Detect which cell encompasses the target text, then output its [x, y] center coordinate. 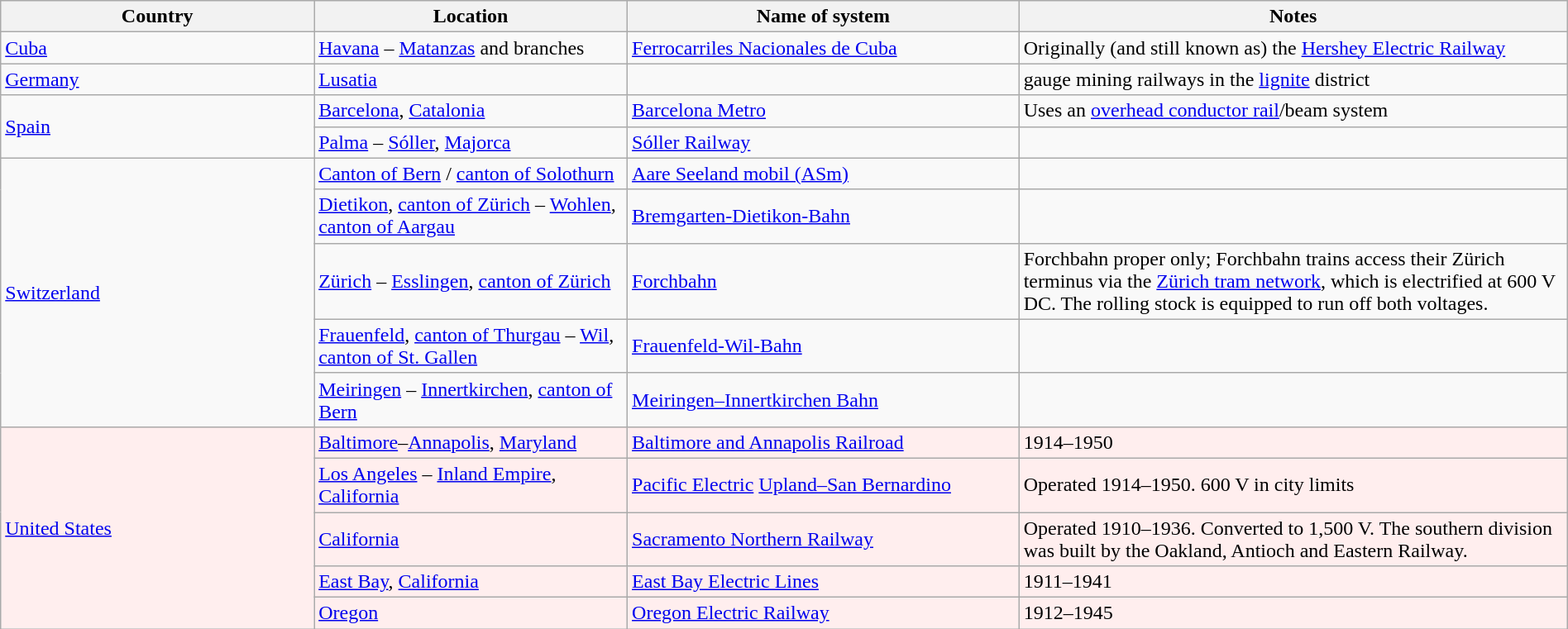
Frauenfeld, canton of Thurgau – Wil, canton of St. Gallen [471, 345]
Havana – Matanzas and branches [471, 48]
Los Angeles – Inland Empire, California [471, 484]
Pacific Electric Upland–San Bernardino [824, 484]
Forchbahn [824, 281]
Uses an overhead conductor rail/beam system [1293, 111]
Meiringen–Innertkirchen Bahn [824, 400]
Zürich – Esslingen, canton of Zürich [471, 281]
Dietikon, canton of Zürich – Wohlen, canton of Aargau [471, 217]
Notes [1293, 17]
Sacramento Northern Railway [824, 539]
Switzerland [157, 293]
Country [157, 17]
gauge mining railways in the lignite district [1293, 79]
United States [157, 527]
Baltimore–Annapolis, Maryland [471, 442]
Meiringen – Innertkirchen, canton of Bern [471, 400]
Location [471, 17]
1914–1950 [1293, 442]
Oregon Electric Railway [824, 613]
Cuba [157, 48]
East Bay Electric Lines [824, 582]
Originally (and still known as) the Hershey Electric Railway [1293, 48]
Baltimore and Annapolis Railroad [824, 442]
1911–1941 [1293, 582]
Canton of Bern / canton of Solothurn [471, 174]
East Bay, California [471, 582]
Oregon [471, 613]
Operated 1910–1936. Converted to 1,500 V. The southern division was built by the Oakland, Antioch and Eastern Railway. [1293, 539]
Ferrocarriles Nacionales de Cuba [824, 48]
1912–1945 [1293, 613]
Palma – Sóller, Majorca [471, 142]
Frauenfeld-Wil-Bahn [824, 345]
Barcelona, Catalonia [471, 111]
Bremgarten-Dietikon-Bahn [824, 217]
Lusatia [471, 79]
California [471, 539]
Name of system [824, 17]
Spain [157, 126]
Operated 1914–1950. 600 V in city limits [1293, 484]
Aare Seeland mobil (ASm) [824, 174]
Germany [157, 79]
Sóller Railway [824, 142]
Barcelona Metro [824, 111]
